Locate the cell with the specified text and output its [X, Y] center coordinate. 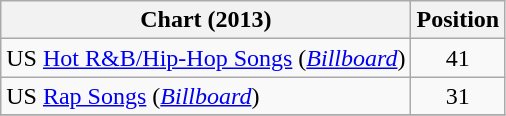
US Rap Songs (Billboard) [206, 96]
41 [458, 58]
31 [458, 96]
US Hot R&B/Hip-Hop Songs (Billboard) [206, 58]
Chart (2013) [206, 20]
Position [458, 20]
